Output the [X, Y] coordinate of the center of the cell containing the given text.  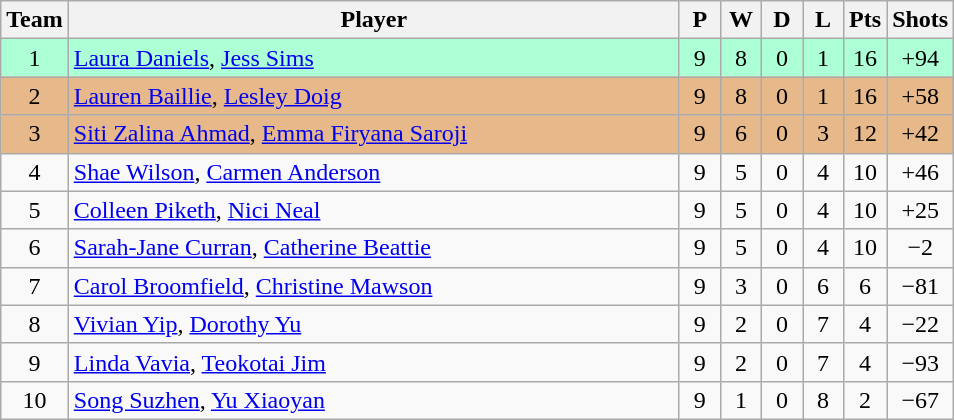
Team [35, 20]
Carol Broomfield, Christine Mawson [374, 286]
Song Suzhen, Yu Xiaoyan [374, 400]
+58 [920, 96]
Shots [920, 20]
12 [866, 134]
−81 [920, 286]
Siti Zalina Ahmad, Emma Firyana Saroji [374, 134]
L [824, 20]
D [782, 20]
Player [374, 20]
P [700, 20]
−93 [920, 362]
+46 [920, 172]
+94 [920, 58]
−2 [920, 248]
Pts [866, 20]
Vivian Yip, Dorothy Yu [374, 324]
Colleen Piketh, Nici Neal [374, 210]
Sarah‑Jane Curran, Catherine Beattie [374, 248]
W [740, 20]
Lauren Baillie, Lesley Doig [374, 96]
Linda Vavia, Teokotai Jim [374, 362]
Laura Daniels, Jess Sims [374, 58]
+42 [920, 134]
+25 [920, 210]
Shae Wilson, Carmen Anderson [374, 172]
−67 [920, 400]
−22 [920, 324]
